Detect which cell encompasses the target text, then output its (X, Y) center coordinate. 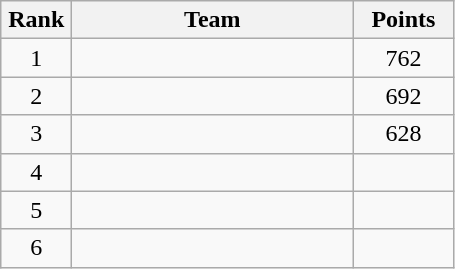
2 (36, 96)
628 (404, 134)
692 (404, 96)
Team (212, 20)
1 (36, 58)
3 (36, 134)
Rank (36, 20)
Points (404, 20)
6 (36, 248)
5 (36, 210)
4 (36, 172)
762 (404, 58)
